Scan for the cell matching the given text and deliver its (X, Y) coordinate at center. 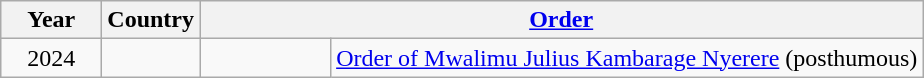
Order (562, 20)
2024 (52, 58)
Year (52, 20)
Order of Mwalimu Julius Kambarage Nyerere (posthumous) (627, 58)
Country (151, 20)
